Scan for the cell matching the given text and deliver its (x, y) coordinate at center. 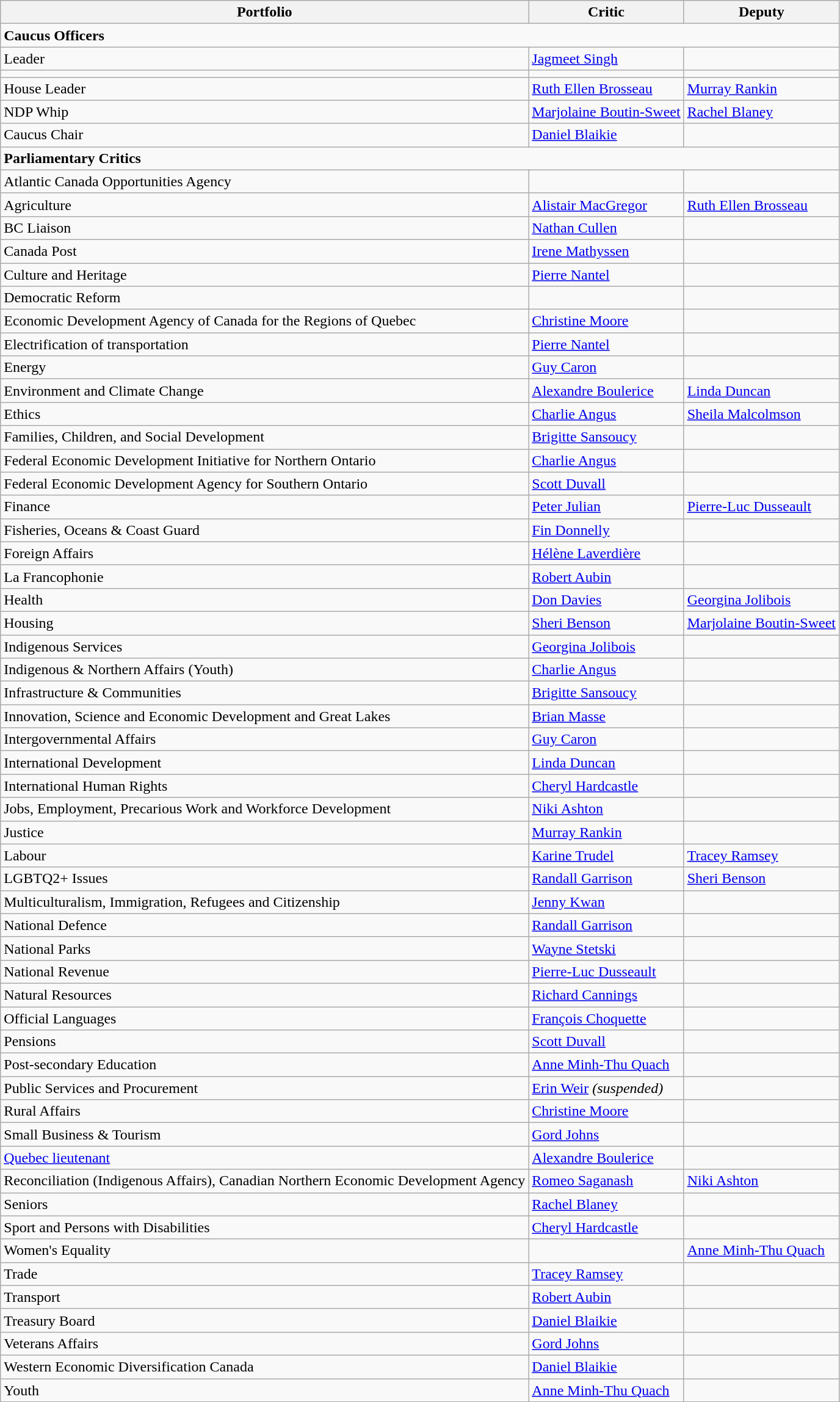
Fisheries, Oceans & Coast Guard (265, 530)
Families, Children, and Social Development (265, 437)
Alistair MacGregor (606, 205)
Caucus Chair (265, 135)
Jenny Kwan (606, 902)
Nathan Cullen (606, 228)
Agriculture (265, 205)
Ethics (265, 414)
Reconciliation (Indigenous Affairs), Canadian Northern Economic Development Agency (265, 1181)
International Human Rights (265, 786)
Erin Weir (suspended) (606, 1088)
Energy (265, 368)
Transport (265, 1297)
Democratic Reform (265, 298)
Leader (265, 59)
Sheila Malcolmson (761, 414)
Veterans Affairs (265, 1343)
Federal Economic Development Agency for Southern Ontario (265, 484)
Wayne Stetski (606, 948)
Public Services and Procurement (265, 1088)
Jobs, Employment, Precarious Work and Workforce Development (265, 809)
Treasury Board (265, 1320)
Post-secondary Education (265, 1065)
Jagmeet Singh (606, 59)
Small Business & Tourism (265, 1135)
Women's Equality (265, 1251)
Finance (265, 507)
NDP Whip (265, 112)
Economic Development Agency of Canada for the Regions of Quebec (265, 321)
Health (265, 600)
La Francophonie (265, 576)
Sport and Persons with Disabilities (265, 1227)
Karine Trudel (606, 855)
Multiculturalism, Immigration, Refugees and Citizenship (265, 902)
National Parks (265, 948)
Romeo Saganash (606, 1181)
Brian Masse (606, 716)
Indigenous Services (265, 647)
Culture and Heritage (265, 274)
Hélène Laverdière (606, 553)
Seniors (265, 1204)
Atlantic Canada Opportunities Agency (265, 181)
Indigenous & Northern Affairs (Youth) (265, 670)
Official Languages (265, 1018)
Pensions (265, 1042)
Don Davies (606, 600)
Youth (265, 1390)
Western Economic Diversification Canada (265, 1367)
Parliamentary Critics (420, 158)
Irene Mathyssen (606, 251)
BC Liaison (265, 228)
House Leader (265, 89)
Richard Cannings (606, 995)
Foreign Affairs (265, 553)
Critic (606, 12)
Environment and Climate Change (265, 391)
Labour (265, 855)
Portfolio (265, 12)
Rural Affairs (265, 1111)
Caucus Officers (420, 35)
Housing (265, 623)
Quebec lieutenant (265, 1158)
Natural Resources (265, 995)
Peter Julian (606, 507)
International Development (265, 763)
Innovation, Science and Economic Development and Great Lakes (265, 716)
Electrification of transportation (265, 344)
LGBTQ2+ Issues (265, 879)
National Defence (265, 925)
National Revenue (265, 972)
François Choquette (606, 1018)
Trade (265, 1274)
Canada Post (265, 251)
Infrastructure & Communities (265, 693)
Justice (265, 832)
Intergovernmental Affairs (265, 739)
Fin Donnelly (606, 530)
Deputy (761, 12)
Federal Economic Development Initiative for Northern Ontario (265, 460)
